Return the (X, Y) coordinate for the center point of the cell that contains the specified text.  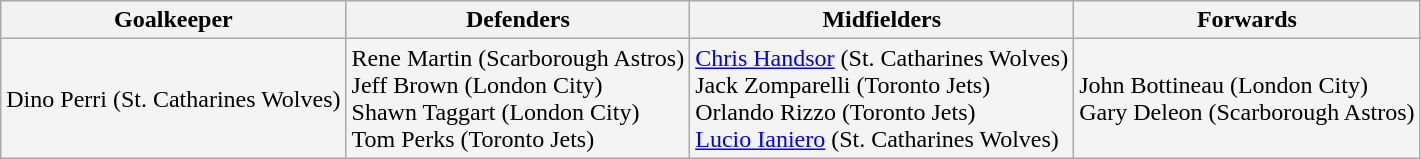
Goalkeeper (174, 20)
John Bottineau (London City)Gary Deleon (Scarborough Astros) (1247, 98)
Dino Perri (St. Catharines Wolves) (174, 98)
Defenders (518, 20)
Forwards (1247, 20)
Chris Handsor (St. Catharines Wolves)Jack Zomparelli (Toronto Jets)Orlando Rizzo (Toronto Jets)Lucio Ianiero (St. Catharines Wolves) (882, 98)
Rene Martin (Scarborough Astros)Jeff Brown (London City)Shawn Taggart (London City)Tom Perks (Toronto Jets) (518, 98)
Midfielders (882, 20)
